Provide the (x, y) coordinate of the cell's center where the given text is located.  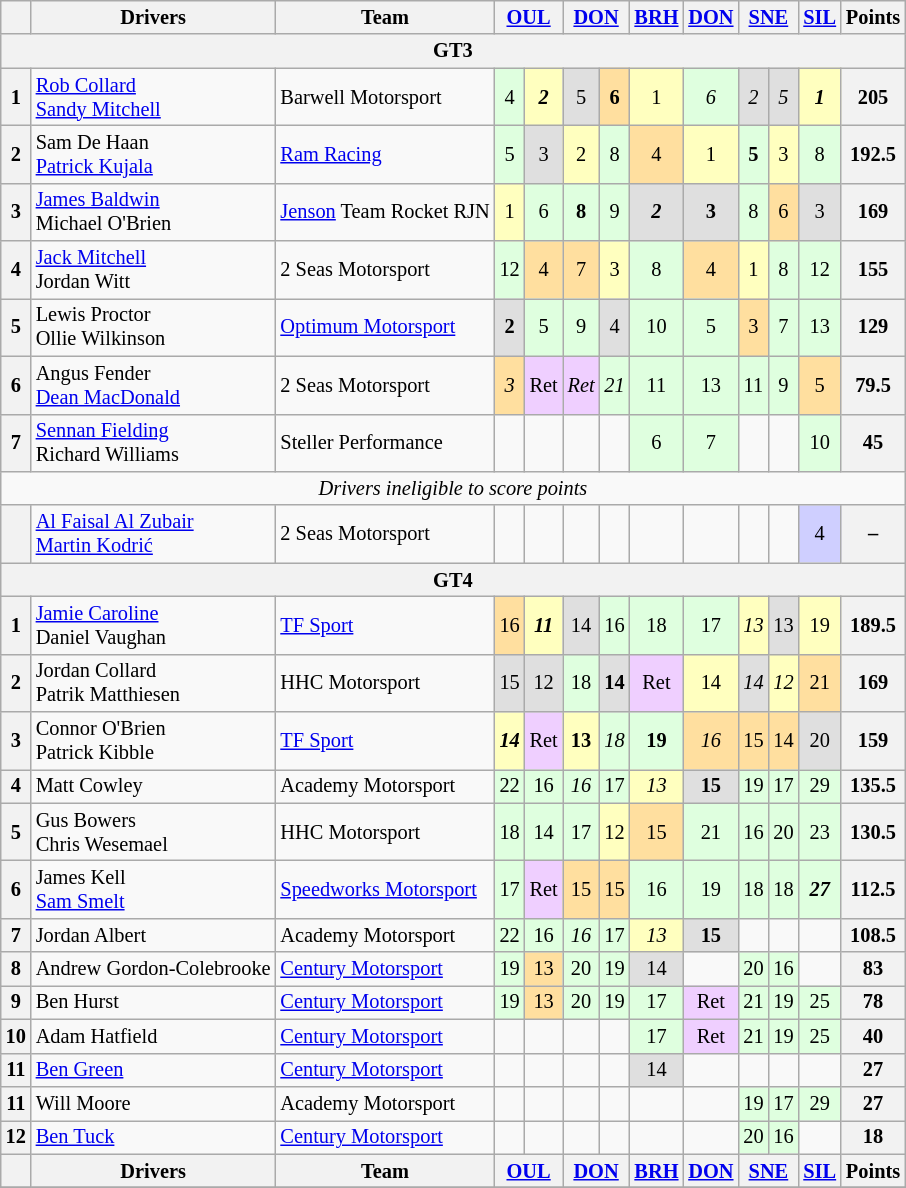
Gus Bowers Chris Wesemael (154, 832)
Drivers ineligible to score points (453, 488)
108.5 (873, 935)
Jack Mitchell Jordan Witt (154, 270)
GT4 (453, 580)
Speedworks Motorsport (384, 889)
James Baldwin Michael O'Brien (154, 212)
Andrew Gordon-Colebrooke (154, 969)
Jordan Albert (154, 935)
135.5 (873, 786)
Matt Cowley (154, 786)
23 (820, 832)
Ben Tuck (154, 1137)
189.5 (873, 625)
Will Moore (154, 1103)
112.5 (873, 889)
Connor O'Brien Patrick Kibble (154, 741)
– (873, 534)
Angus Fender Dean MacDonald (154, 385)
Rob Collard Sandy Mitchell (154, 97)
Adam Hatfield (154, 1036)
159 (873, 741)
Lewis Proctor Ollie Wilkinson (154, 327)
Ram Racing (384, 154)
45 (873, 443)
205 (873, 97)
Ben Hurst (154, 1002)
GT3 (453, 51)
James Kell Sam Smelt (154, 889)
192.5 (873, 154)
Jenson Team Rocket RJN (384, 212)
40 (873, 1036)
Barwell Motorsport (384, 97)
Jamie Caroline Daniel Vaughan (154, 625)
Steller Performance (384, 443)
129 (873, 327)
78 (873, 1002)
Optimum Motorsport (384, 327)
Ben Green (154, 1070)
155 (873, 270)
Sam De Haan Patrick Kujala (154, 154)
Al Faisal Al Zubair Martin Kodrić (154, 534)
130.5 (873, 832)
Sennan Fielding Richard Williams (154, 443)
79.5 (873, 385)
83 (873, 969)
Jordan Collard Patrik Matthiesen (154, 683)
